Pinpoint the cell where the given text exists, returning its [x, y] midpoint coordinate. 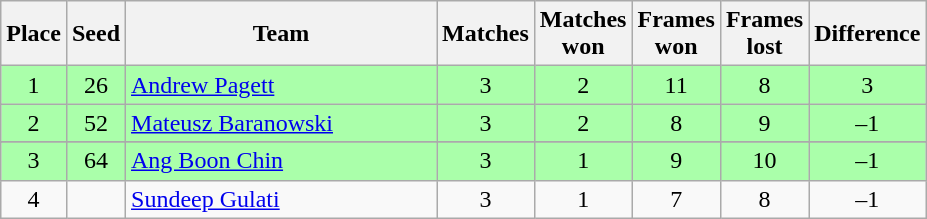
Matches won [583, 34]
52 [96, 123]
Andrew Pagett [282, 85]
4 [34, 199]
Ang Boon Chin [282, 161]
Difference [868, 34]
Frames lost [764, 34]
Mateusz Baranowski [282, 123]
26 [96, 85]
Seed [96, 34]
Team [282, 34]
Matches [486, 34]
10 [764, 161]
7 [676, 199]
Frames won [676, 34]
Place [34, 34]
11 [676, 85]
Sundeep Gulati [282, 199]
64 [96, 161]
